Detect which cell encompasses the target text, then output its (X, Y) center coordinate. 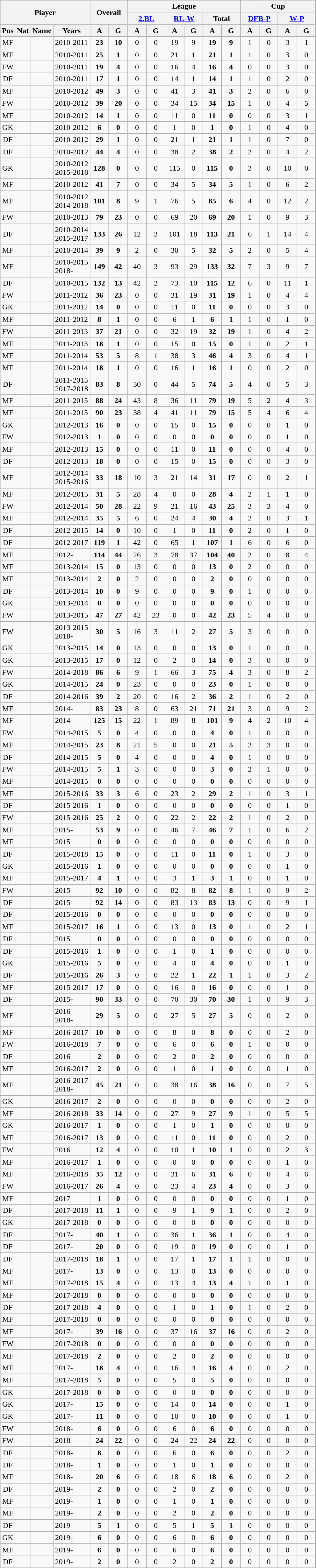
66 (175, 672)
2010-2015 (71, 283)
Total (222, 18)
2014-2018 (71, 672)
2010-20122015-2018 (71, 168)
71 (212, 709)
2011-20152017-2018 (71, 384)
104 (212, 554)
RL-W (184, 18)
78 (175, 554)
Name (42, 31)
Years (71, 31)
119 (99, 542)
45 (99, 1085)
2012- (71, 554)
League (184, 6)
2.BL (146, 18)
DFB-P (259, 18)
65 (175, 542)
47 (99, 615)
Pos (8, 31)
Nat (23, 31)
86 (99, 672)
20162018- (71, 1016)
2010-20142015-2017 (71, 234)
75 (212, 672)
113 (212, 234)
2010-2014 (71, 250)
128 (99, 168)
49 (99, 91)
74 (212, 384)
2012-20142015-2016 (71, 477)
W-P (297, 18)
Cup (278, 6)
2010-20122014-2018 (71, 201)
88 (99, 401)
Player (45, 12)
149 (99, 267)
73 (175, 283)
Overall (109, 12)
63 (175, 709)
2017 (71, 1198)
2014-2016 (71, 696)
114 (99, 554)
89 (175, 721)
50 (99, 506)
76 (175, 201)
125 (99, 721)
2016-20172018- (71, 1085)
2015-2018 (71, 854)
132 (99, 283)
93 (175, 267)
2010-20152018- (71, 267)
85 (212, 201)
107 (212, 542)
2013-20152018- (71, 632)
2012-2017 (71, 542)
2010-2013 (71, 217)
